Provide the (x, y) coordinate of the cell's center where the given text is located.  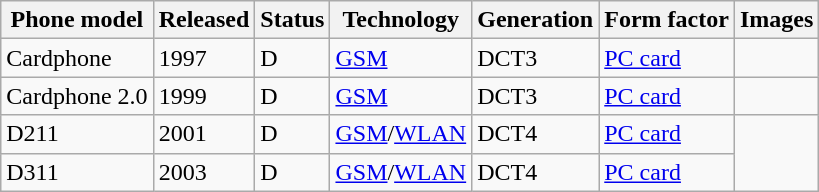
Status (292, 20)
2001 (204, 134)
1997 (204, 58)
Generation (536, 20)
1999 (204, 96)
D311 (77, 172)
Form factor (667, 20)
D211 (77, 134)
Cardphone (77, 58)
2003 (204, 172)
Technology (401, 20)
Phone model (77, 20)
Released (204, 20)
Cardphone 2.0 (77, 96)
Images (776, 20)
